Search for the cell housing the specified text and yield its [X, Y] center coordinate. 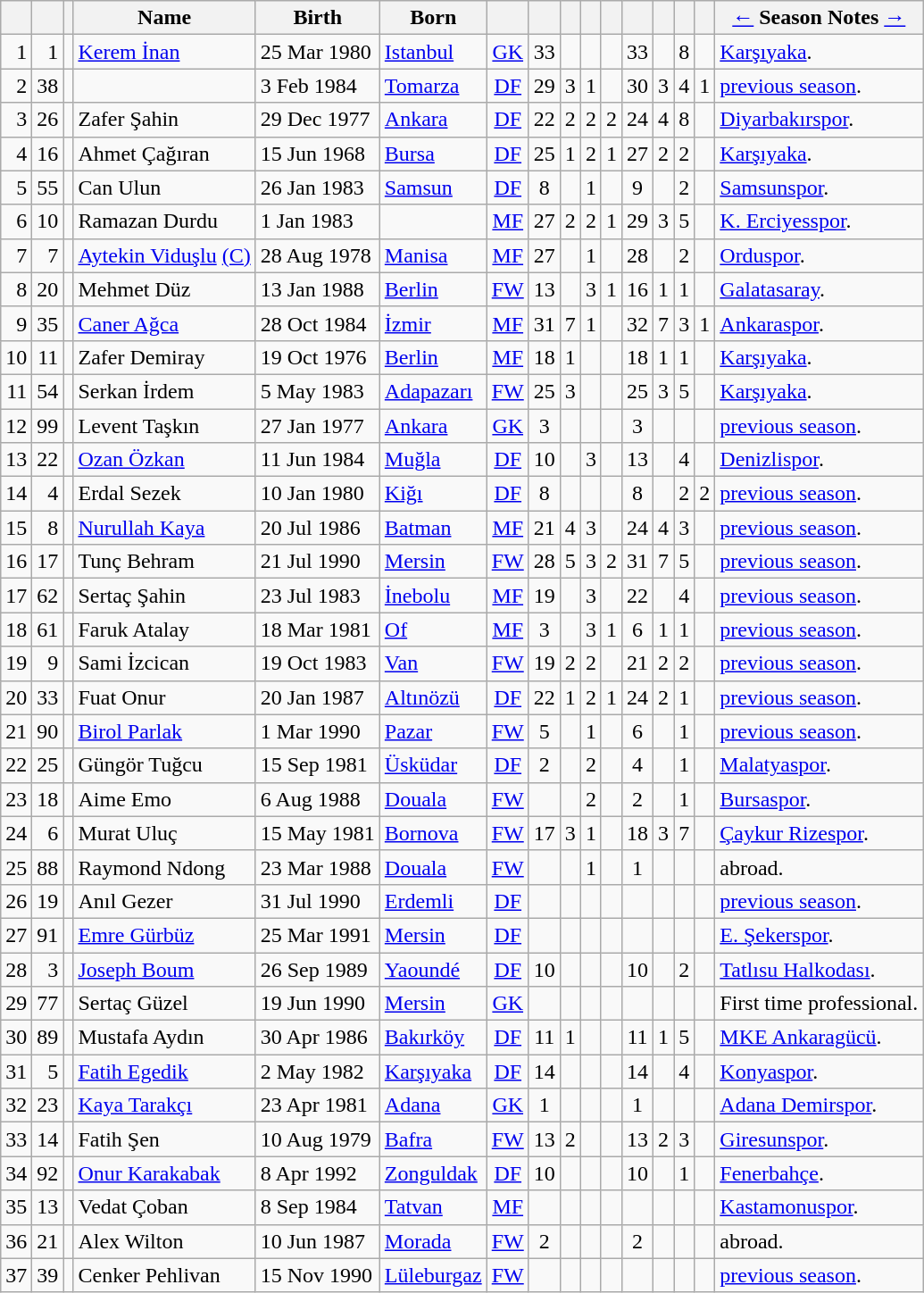
Muğla [433, 460]
Faruk Atalay [164, 630]
Orduspor. [820, 255]
Adapazarı [433, 391]
99 [48, 426]
Zafer Şahin [164, 120]
Bakırköy [433, 1038]
Bafra [433, 1139]
Adana [433, 1105]
Van [433, 663]
Vedat Çoban [164, 1207]
39 [48, 1275]
19 Oct 1976 [318, 357]
27 Jan 1977 [318, 426]
36 [16, 1241]
Levent Taşkın [164, 426]
Born [433, 18]
MKE Ankaragücü. [820, 1038]
Morada [433, 1241]
Ramazan Durdu [164, 221]
1 Mar 1990 [318, 731]
Joseph Boum [164, 969]
61 [48, 630]
Diyarbakırspor. [820, 120]
Denizlispor. [820, 460]
Tunç Behram [164, 562]
26 Jan 1983 [318, 188]
15 Jun 1968 [318, 154]
Kaya Tarakçı [164, 1105]
18 Mar 1981 [318, 630]
28 Oct 1984 [318, 323]
25 Mar 1991 [318, 935]
19 Jun 1990 [318, 1004]
77 [48, 1004]
19 Oct 1983 [318, 663]
Sertaç Güzel [164, 1004]
Galatasaray. [820, 289]
Konyaspor. [820, 1072]
26 Sep 1989 [318, 969]
10 Aug 1979 [318, 1139]
20 Jan 1987 [318, 697]
12 [16, 426]
13 Jan 1988 [318, 289]
Onur Karakabak [164, 1173]
Üsküdar [433, 765]
Bursa [433, 154]
Sertaç Şahin [164, 596]
First time professional. [820, 1004]
Fenerbahçe. [820, 1173]
Kerem İnan [164, 52]
Murat Uluç [164, 833]
55 [48, 188]
Birth [318, 18]
Bursaspor. [820, 799]
2 May 1982 [318, 1072]
90 [48, 731]
54 [48, 391]
23 Apr 1981 [318, 1105]
Samsun [433, 188]
31 Jul 1990 [318, 901]
Bornova [433, 833]
Ankaraspor. [820, 323]
Lüleburgaz [433, 1275]
Aime Emo [164, 799]
İzmir [433, 323]
8 Apr 1992 [318, 1173]
89 [48, 1038]
İnebolu [433, 596]
Serkan İrdem [164, 391]
Raymond Ndong [164, 867]
10 Jun 1987 [318, 1241]
15 Sep 1981 [318, 765]
Adana Demirspor. [820, 1105]
3 Feb 1984 [318, 86]
Pazar [433, 731]
Of [433, 630]
Nurullah Kaya [164, 528]
38 [48, 86]
5 May 1983 [318, 391]
Ahmet Çağıran [164, 154]
Fatih Egedik [164, 1072]
Alex Wilton [164, 1241]
1 Jan 1983 [318, 221]
8 Sep 1984 [318, 1207]
Giresunspor. [820, 1139]
Tatvan [433, 1207]
29 Dec 1977 [318, 120]
25 Mar 1980 [318, 52]
Zonguldak [433, 1173]
11 Jun 1984 [318, 460]
K. Erciyesspor. [820, 221]
10 Jan 1980 [318, 494]
23 Jul 1983 [318, 596]
15 [16, 528]
Aytekin Viduşlu (C) [164, 255]
Batman [433, 528]
Samsunspor. [820, 188]
Tomarza [433, 86]
Istanbul [433, 52]
Caner Ağca [164, 323]
Altınözü [433, 697]
62 [48, 596]
Karşıyaka [433, 1072]
Kastamonuspor. [820, 1207]
15 May 1981 [318, 833]
Tatlısu Halkodası. [820, 969]
20 Jul 1986 [318, 528]
30 Apr 1986 [318, 1038]
Zafer Demiray [164, 357]
Anıl Gezer [164, 901]
Fuat Onur [164, 697]
6 Aug 1988 [318, 799]
91 [48, 935]
Malatyaspor. [820, 765]
37 [16, 1275]
Fatih Şen [164, 1139]
Güngör Tuğcu [164, 765]
88 [48, 867]
92 [48, 1173]
15 Nov 1990 [318, 1275]
23 Mar 1988 [318, 867]
Kiğı [433, 494]
Çaykur Rizespor. [820, 833]
Birol Parlak [164, 731]
34 [16, 1173]
Yaoundé [433, 969]
28 Aug 1978 [318, 255]
Erdal Sezek [164, 494]
Can Ulun [164, 188]
Ozan Özkan [164, 460]
Cenker Pehlivan [164, 1275]
Mustafa Aydın [164, 1038]
Name [164, 18]
Sami İzcican [164, 663]
Mehmet Düz [164, 289]
← Season Notes → [820, 18]
E. Şekerspor. [820, 935]
Erdemli [433, 901]
21 Jul 1990 [318, 562]
Manisa [433, 255]
Emre Gürbüz [164, 935]
